Locate the cell with the specified text and output its (X, Y) center coordinate. 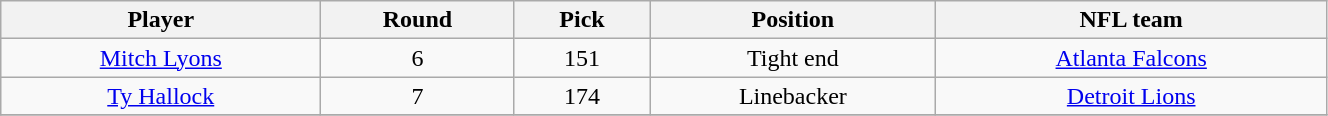
Mitch Lyons (161, 58)
Player (161, 20)
Pick (582, 20)
174 (582, 96)
7 (418, 96)
Round (418, 20)
Position (793, 20)
Tight end (793, 58)
151 (582, 58)
Detroit Lions (1132, 96)
NFL team (1132, 20)
Ty Hallock (161, 96)
Atlanta Falcons (1132, 58)
6 (418, 58)
Linebacker (793, 96)
